Search for the cell housing the specified text and yield its [x, y] center coordinate. 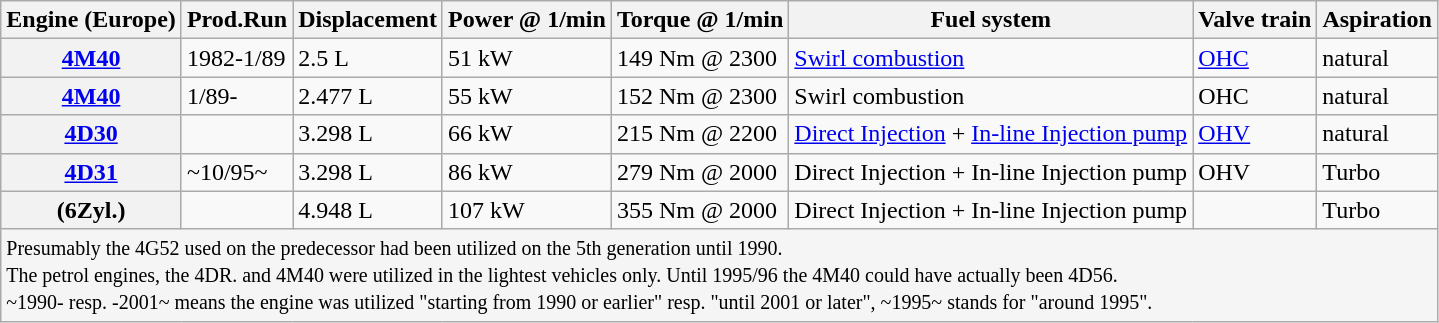
86 kW [526, 172]
107 kW [526, 210]
1982-1/89 [236, 58]
2.5 L [368, 58]
2.477 L [368, 96]
152 Nm @ 2300 [700, 96]
Engine (Europe) [92, 20]
279 Nm @ 2000 [700, 172]
Fuel system [991, 20]
4D31 [92, 172]
~10/95~ [236, 172]
355 Nm @ 2000 [700, 210]
55 kW [526, 96]
(6Zyl.) [92, 210]
Prod.Run [236, 20]
Torque @ 1/min [700, 20]
51 kW [526, 58]
Valve train [1255, 20]
1/89- [236, 96]
149 Nm @ 2300 [700, 58]
66 kW [526, 134]
4D30 [92, 134]
Displacement [368, 20]
Aspiration [1377, 20]
Power @ 1/min [526, 20]
215 Nm @ 2200 [700, 134]
4.948 L [368, 210]
